Capture the cell that displays the provided text and extract its (x, y) central coordinate. 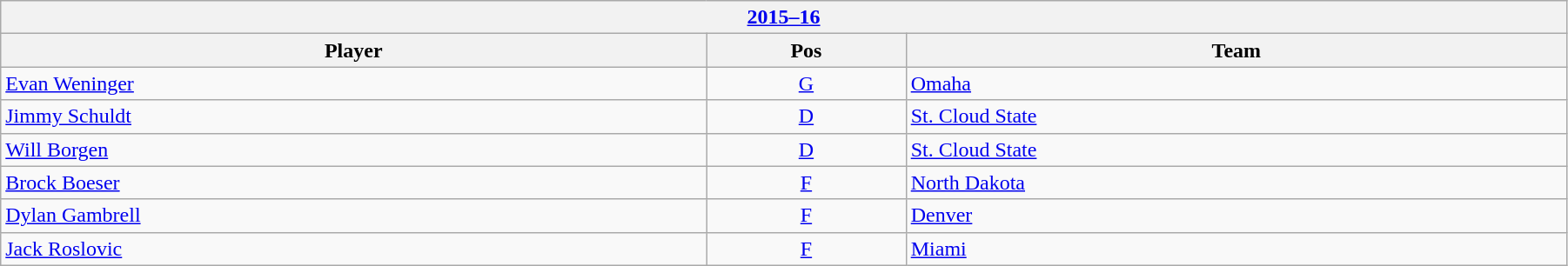
Jack Roslovic (353, 249)
Denver (1236, 216)
2015–16 (784, 17)
Evan Weninger (353, 83)
G (806, 83)
Miami (1236, 249)
Jimmy Schuldt (353, 116)
Pos (806, 50)
North Dakota (1236, 183)
Will Borgen (353, 150)
Team (1236, 50)
Brock Boeser (353, 183)
Player (353, 50)
Omaha (1236, 83)
Dylan Gambrell (353, 216)
